Find where the given text appears and provide that cell's center as (x, y) coordinate. 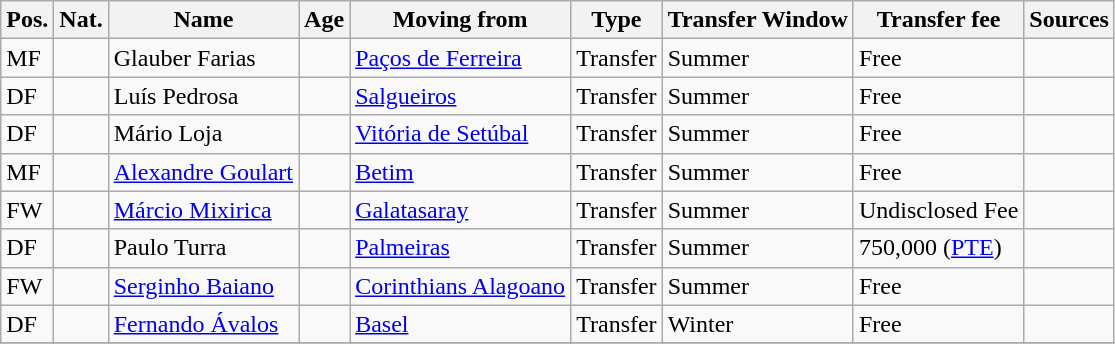
Basel (460, 324)
Betim (460, 172)
Transfer Window (758, 20)
Moving from (460, 20)
Name (203, 20)
Nat. (81, 20)
Type (617, 20)
Serginho Baiano (203, 286)
Winter (758, 324)
Glauber Farias (203, 58)
Alexandre Goulart (203, 172)
Márcio Mixirica (203, 210)
Transfer fee (938, 20)
Palmeiras (460, 248)
Paulo Turra (203, 248)
Galatasaray (460, 210)
Salgueiros (460, 96)
Mário Loja (203, 134)
Paços de Ferreira (460, 58)
Age (324, 20)
Sources (1070, 20)
Luís Pedrosa (203, 96)
Fernando Ávalos (203, 324)
750,000 (PTE) (938, 248)
Undisclosed Fee (938, 210)
Pos. (28, 20)
Vitória de Setúbal (460, 134)
Corinthians Alagoano (460, 286)
